Find where the given text appears and provide that cell's center as (X, Y) coordinate. 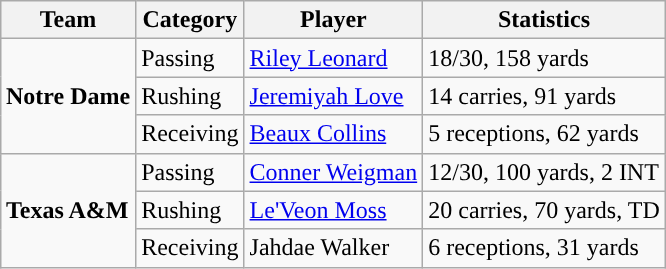
Texas A&M (68, 210)
Team (68, 20)
12/30, 100 yards, 2 INT (544, 172)
6 receptions, 31 yards (544, 248)
14 carries, 91 yards (544, 96)
Jahdae Walker (334, 248)
18/30, 158 yards (544, 58)
Beaux Collins (334, 134)
Conner Weigman (334, 172)
Statistics (544, 20)
Riley Leonard (334, 58)
Jeremiyah Love (334, 96)
Le'Veon Moss (334, 210)
5 receptions, 62 yards (544, 134)
Notre Dame (68, 96)
20 carries, 70 yards, TD (544, 210)
Category (190, 20)
Player (334, 20)
